Identify which cell holds the provided text, then report its [x, y] central coordinate. 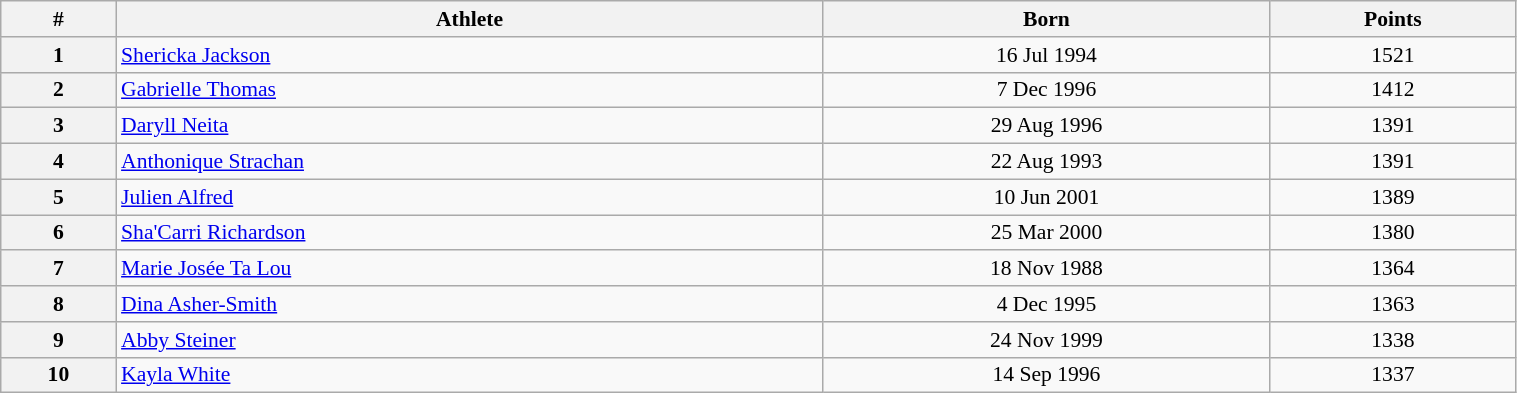
16 Jul 1994 [1046, 55]
Kayla White [470, 375]
Born [1046, 19]
1363 [1393, 304]
7 [58, 269]
7 Dec 1996 [1046, 90]
2 [58, 90]
Dina Asher-Smith [470, 304]
22 Aug 1993 [1046, 162]
# [58, 19]
8 [58, 304]
1364 [1393, 269]
1389 [1393, 197]
Anthonique Strachan [470, 162]
1412 [1393, 90]
9 [58, 340]
Shericka Jackson [470, 55]
14 Sep 1996 [1046, 375]
1380 [1393, 233]
5 [58, 197]
Sha'Carri Richardson [470, 233]
1521 [1393, 55]
18 Nov 1988 [1046, 269]
10 Jun 2001 [1046, 197]
3 [58, 126]
10 [58, 375]
4 Dec 1995 [1046, 304]
1337 [1393, 375]
25 Mar 2000 [1046, 233]
24 Nov 1999 [1046, 340]
6 [58, 233]
Daryll Neita [470, 126]
4 [58, 162]
Athlete [470, 19]
1338 [1393, 340]
Abby Steiner [470, 340]
Julien Alfred [470, 197]
Gabrielle Thomas [470, 90]
Points [1393, 19]
29 Aug 1996 [1046, 126]
1 [58, 55]
Marie Josée Ta Lou [470, 269]
